Determine the [x, y] coordinate at the center of the cell enclosing the given text.  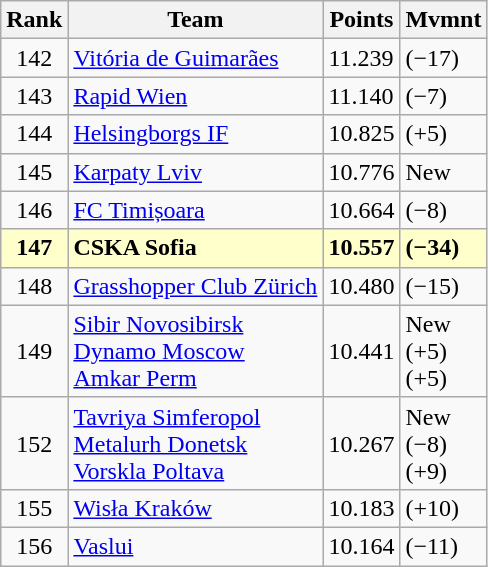
Helsingborgs IF [196, 134]
155 [34, 508]
CSKA Sofia [196, 248]
Rank [34, 20]
10.664 [362, 210]
152 [34, 443]
Wisła Kraków [196, 508]
11.239 [362, 58]
Mvmnt [444, 20]
Vaslui [196, 546]
(+5) [444, 134]
10.441 [362, 351]
Points [362, 20]
10.164 [362, 546]
Karpaty Lviv [196, 172]
142 [34, 58]
156 [34, 546]
New (+5) (+5) [444, 351]
New [444, 172]
Rapid Wien [196, 96]
New (−8) (+9) [444, 443]
145 [34, 172]
10.183 [362, 508]
(−34) [444, 248]
149 [34, 351]
143 [34, 96]
Sibir Novosibirsk Dynamo Moscow Amkar Perm [196, 351]
Grasshopper Club Zürich [196, 286]
(−7) [444, 96]
Team [196, 20]
(−17) [444, 58]
(−15) [444, 286]
146 [34, 210]
Tavriya Simferopol Metalurh Donetsk Vorskla Poltava [196, 443]
10.557 [362, 248]
(−8) [444, 210]
10.267 [362, 443]
10.776 [362, 172]
(+10) [444, 508]
147 [34, 248]
144 [34, 134]
148 [34, 286]
10.480 [362, 286]
Vitória de Guimarães [196, 58]
11.140 [362, 96]
10.825 [362, 134]
(−11) [444, 546]
FC Timișoara [196, 210]
